Identify which cell holds the provided text, then report its [X, Y] central coordinate. 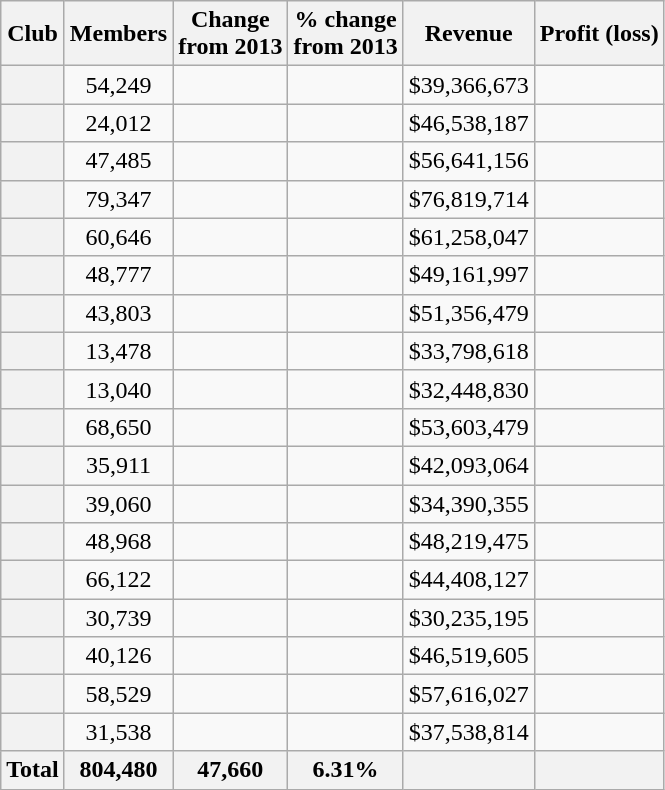
Total [33, 770]
58,529 [118, 694]
$53,603,479 [468, 427]
$56,641,156 [468, 161]
39,060 [118, 503]
$37,538,814 [468, 732]
$46,519,605 [468, 656]
$42,093,064 [468, 465]
48,777 [118, 275]
13,040 [118, 389]
40,126 [118, 656]
$34,390,355 [468, 503]
$57,616,027 [468, 694]
13,478 [118, 351]
Profit (loss) [599, 34]
30,739 [118, 618]
$33,798,618 [468, 351]
$39,366,673 [468, 85]
47,660 [230, 770]
31,538 [118, 732]
Members [118, 34]
$32,448,830 [468, 389]
47,485 [118, 161]
$46,538,187 [468, 123]
Changefrom 2013 [230, 34]
$61,258,047 [468, 237]
$48,219,475 [468, 542]
43,803 [118, 313]
60,646 [118, 237]
$44,408,127 [468, 580]
68,650 [118, 427]
$51,356,479 [468, 313]
$76,819,714 [468, 199]
35,911 [118, 465]
24,012 [118, 123]
79,347 [118, 199]
6.31% [346, 770]
54,249 [118, 85]
804,480 [118, 770]
48,968 [118, 542]
Club [33, 34]
$49,161,997 [468, 275]
Revenue [468, 34]
% changefrom 2013 [346, 34]
66,122 [118, 580]
$30,235,195 [468, 618]
